Capture the cell that displays the provided text and extract its (X, Y) central coordinate. 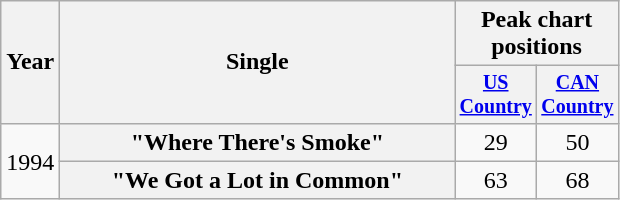
1994 (30, 161)
"We Got a Lot in Common" (258, 180)
Peak chartpositions (536, 34)
63 (496, 180)
68 (578, 180)
US Country (496, 94)
CAN Country (578, 94)
50 (578, 142)
29 (496, 142)
"Where There's Smoke" (258, 142)
Year (30, 62)
Single (258, 62)
